Return (X, Y) of the center of cell containing provided text 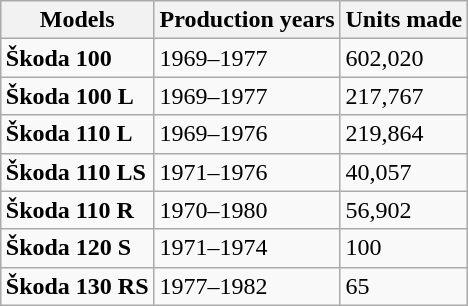
Škoda 120 S (77, 248)
219,864 (404, 134)
Models (77, 20)
65 (404, 286)
Škoda 110 LS (77, 172)
217,767 (404, 96)
Škoda 110 L (77, 134)
56,902 (404, 210)
1969–1976 (247, 134)
40,057 (404, 172)
Škoda 130 RS (77, 286)
Škoda 100 (77, 58)
Škoda 110 R (77, 210)
Škoda 100 L (77, 96)
100 (404, 248)
1977–1982 (247, 286)
1971–1974 (247, 248)
1971–1976 (247, 172)
602,020 (404, 58)
Production years (247, 20)
Units made (404, 20)
1970–1980 (247, 210)
